Identify which cell holds the provided text, then report its [X, Y] central coordinate. 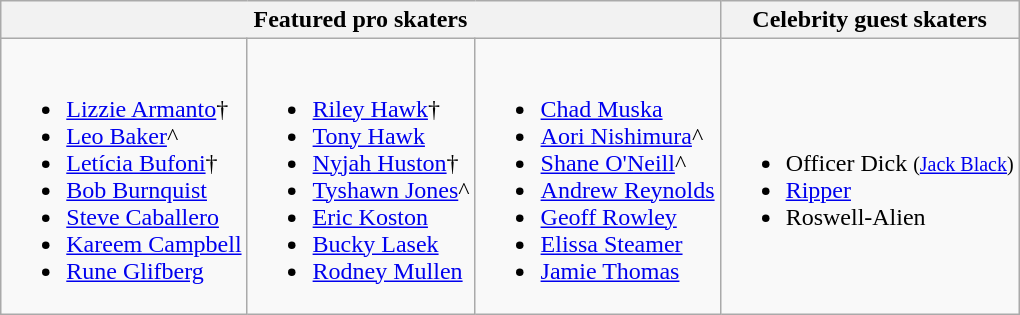
Officer Dick (Jack Black)RipperRoswell-Alien [870, 176]
Featured pro skaters [360, 20]
Lizzie Armanto†Leo Baker^Letícia Bufoni†Bob BurnquistSteve CaballeroKareem CampbellRune Glifberg [124, 176]
Chad MuskaAori Nishimura^Shane O'Neill^Andrew ReynoldsGeoff RowleyElissa SteamerJamie Thomas [598, 176]
Riley Hawk†Tony HawkNyjah Huston†Tyshawn Jones^Eric KostonBucky LasekRodney Mullen [361, 176]
Celebrity guest skaters [870, 20]
